Pinpoint the cell where the given text exists, returning its (X, Y) midpoint coordinate. 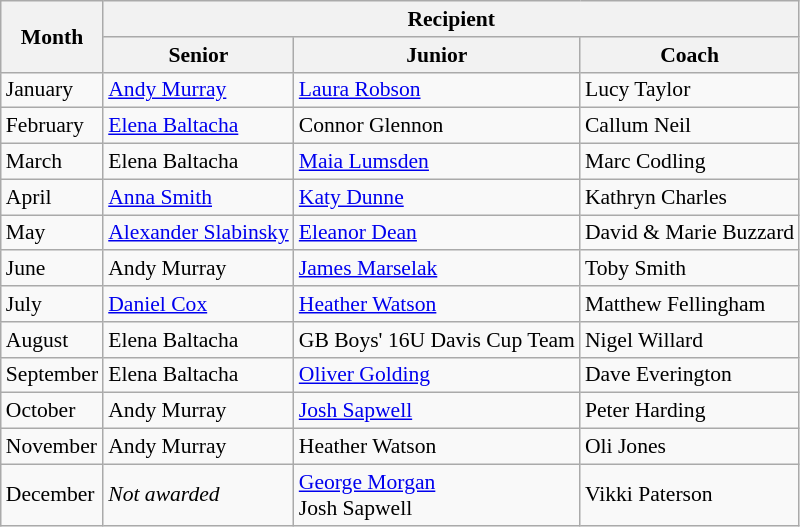
May (52, 233)
September (52, 375)
March (52, 162)
June (52, 269)
Alexander Slabinsky (198, 233)
George MorganJosh Sapwell (437, 494)
Katy Dunne (437, 197)
Kathryn Charles (690, 197)
February (52, 126)
October (52, 411)
Eleanor Dean (437, 233)
Nigel Willard (690, 340)
Josh Sapwell (437, 411)
December (52, 494)
David & Marie Buzzard (690, 233)
James Marselak (437, 269)
Dave Everington (690, 375)
Peter Harding (690, 411)
Anna Smith (198, 197)
Callum Neil (690, 126)
Month (52, 36)
Connor Glennon (437, 126)
Oli Jones (690, 447)
Senior (198, 55)
Lucy Taylor (690, 90)
Recipient (451, 19)
April (52, 197)
August (52, 340)
Coach (690, 55)
Marc Codling (690, 162)
Maia Lumsden (437, 162)
January (52, 90)
Toby Smith (690, 269)
Oliver Golding (437, 375)
Vikki Paterson (690, 494)
July (52, 304)
GB Boys' 16U Davis Cup Team (437, 340)
Laura Robson (437, 90)
November (52, 447)
Daniel Cox (198, 304)
Junior (437, 55)
Not awarded (198, 494)
Matthew Fellingham (690, 304)
